Find where the given text appears and provide that cell's center as (x, y) coordinate. 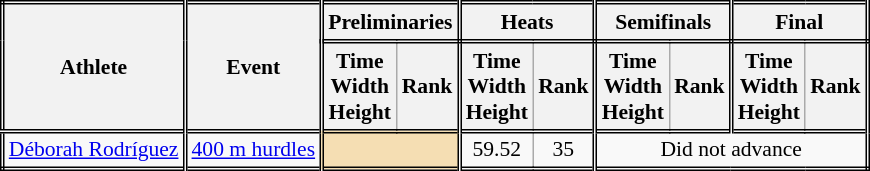
Preliminaries (390, 22)
Event (254, 67)
400 m hurdles (254, 150)
Athlete (94, 67)
35 (564, 150)
Final (799, 22)
Déborah Rodríguez (94, 150)
Semifinals (663, 22)
59.52 (496, 150)
Heats (527, 22)
Did not advance (731, 150)
